Return (X, Y) of the center of cell containing provided text 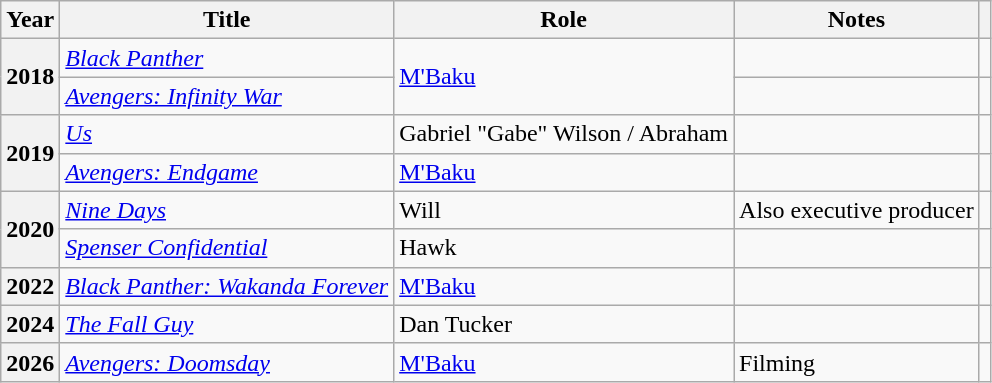
Title (227, 20)
Dan Tucker (564, 324)
2019 (30, 153)
Filming (857, 362)
Hawk (564, 248)
Avengers: Doomsday (227, 362)
Black Panther (227, 58)
2020 (30, 229)
2026 (30, 362)
2024 (30, 324)
Role (564, 20)
2018 (30, 77)
Nine Days (227, 210)
Black Panther: Wakanda Forever (227, 286)
Also executive producer (857, 210)
Us (227, 134)
Notes (857, 20)
Avengers: Infinity War (227, 96)
Avengers: Endgame (227, 172)
Will (564, 210)
Gabriel "Gabe" Wilson / Abraham (564, 134)
2022 (30, 286)
The Fall Guy (227, 324)
Year (30, 20)
Spenser Confidential (227, 248)
